Return the [x, y] coordinate for the center point of the cell that contains the specified text.  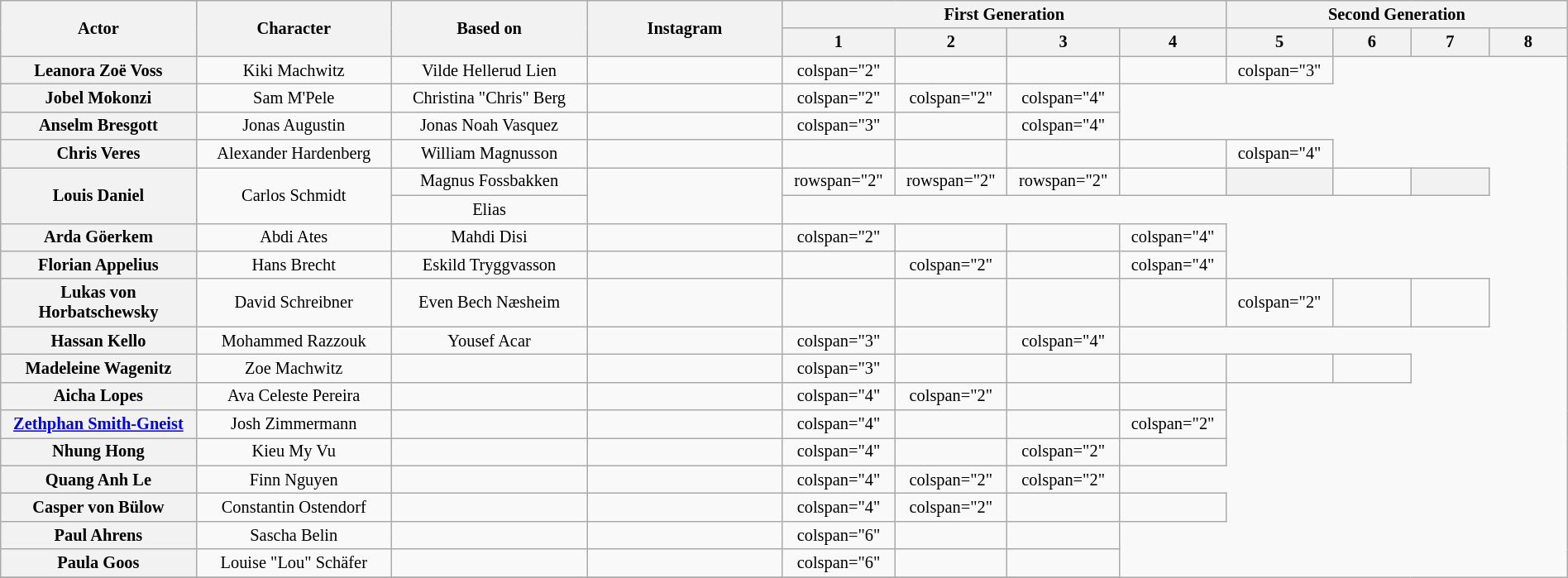
Kiki Machwitz [294, 70]
7 [1451, 42]
Second Generation [1398, 14]
3 [1064, 42]
Yousef Acar [489, 341]
Paul Ahrens [98, 535]
8 [1528, 42]
Actor [98, 28]
Madeleine Wagenitz [98, 368]
Zethphan Smith-Gneist [98, 424]
William Magnusson [489, 154]
6 [1373, 42]
Jobel Mokonzi [98, 98]
Hans Brecht [294, 265]
Magnus Fossbakken [489, 181]
Character [294, 28]
Arda Göerkem [98, 237]
Louis Daniel [98, 195]
Aicha Lopes [98, 396]
5 [1280, 42]
Ava Celeste Pereira [294, 396]
Leanora Zoë Voss [98, 70]
Elias [489, 209]
Abdi Ates [294, 237]
Chris Veres [98, 154]
Nhung Hong [98, 451]
Christina "Chris" Berg [489, 98]
Finn Nguyen [294, 480]
Paula Goos [98, 563]
Sam M'Pele [294, 98]
Casper von Bülow [98, 507]
Quang Anh Le [98, 480]
Instagram [685, 28]
1 [839, 42]
Jonas Noah Vasquez [489, 126]
Anselm Bresgott [98, 126]
Constantin Ostendorf [294, 507]
Based on [489, 28]
Eskild Tryggvasson [489, 265]
Lukas von Horbatschewsky [98, 303]
Even Bech Næsheim [489, 303]
Josh Zimmermann [294, 424]
David Schreibner [294, 303]
Carlos Schmidt [294, 195]
Sascha Belin [294, 535]
Vilde Hellerud Lien [489, 70]
Florian Appelius [98, 265]
2 [951, 42]
Alexander Hardenberg [294, 154]
Hassan Kello [98, 341]
Mahdi Disi [489, 237]
Kieu My Vu [294, 451]
Zoe Machwitz [294, 368]
Mohammed Razzouk [294, 341]
4 [1173, 42]
Jonas Augustin [294, 126]
First Generation [1004, 14]
Louise "Lou" Schäfer [294, 563]
